Provide the [X, Y] coordinate of the cell's center where the given text is located.  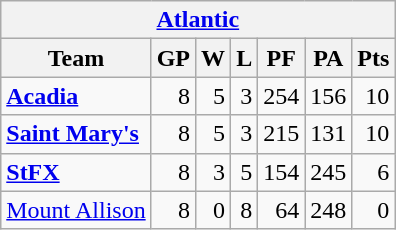
Pts [374, 58]
PF [282, 58]
215 [282, 134]
Mount Allison [76, 210]
154 [282, 172]
L [244, 58]
Saint Mary's [76, 134]
PA [328, 58]
Team [76, 58]
245 [328, 172]
254 [282, 96]
Acadia [76, 96]
Atlantic [198, 20]
131 [328, 134]
GP [173, 58]
156 [328, 96]
StFX [76, 172]
W [214, 58]
248 [328, 210]
6 [374, 172]
64 [282, 210]
